Output the [X, Y] coordinate of the center of the cell containing the given text.  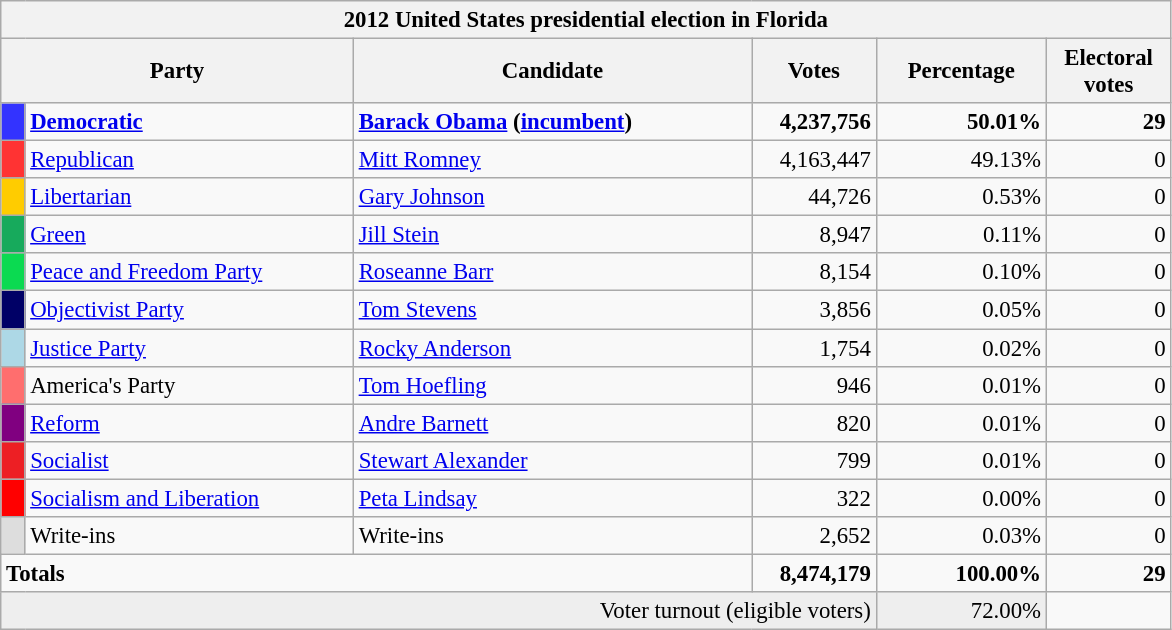
8,947 [814, 235]
Gary Johnson [552, 197]
Barack Obama (incumbent) [552, 122]
Electoral votes [1108, 72]
0.10% [961, 273]
Totals [376, 573]
Party [178, 72]
Republican [189, 160]
Candidate [552, 72]
0.03% [961, 536]
322 [814, 498]
Democratic [189, 122]
Rocky Anderson [552, 348]
Socialism and Liberation [189, 498]
Tom Stevens [552, 310]
Reform [189, 423]
44,726 [814, 197]
Green [189, 235]
50.01% [961, 122]
0.11% [961, 235]
Socialist [189, 460]
0.00% [961, 498]
Voter turnout (eligible voters) [438, 611]
Votes [814, 72]
Objectivist Party [189, 310]
Peta Lindsay [552, 498]
799 [814, 460]
946 [814, 385]
49.13% [961, 160]
0.53% [961, 197]
Mitt Romney [552, 160]
Tom Hoefling [552, 385]
3,856 [814, 310]
2012 United States presidential election in Florida [586, 20]
72.00% [961, 611]
100.00% [961, 573]
4,163,447 [814, 160]
Stewart Alexander [552, 460]
Justice Party [189, 348]
Jill Stein [552, 235]
Andre Barnett [552, 423]
Peace and Freedom Party [189, 273]
8,474,179 [814, 573]
America's Party [189, 385]
4,237,756 [814, 122]
0.05% [961, 310]
8,154 [814, 273]
820 [814, 423]
1,754 [814, 348]
0.02% [961, 348]
Libertarian [189, 197]
2,652 [814, 536]
Percentage [961, 72]
Roseanne Barr [552, 273]
